For the text-containing cell, return its midpoint in (X, Y) coordinate format. 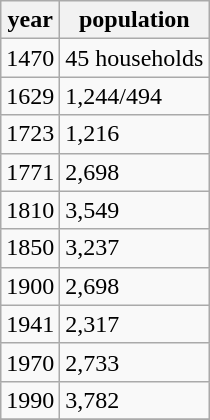
year (30, 20)
1629 (30, 96)
3,782 (134, 400)
1941 (30, 324)
1990 (30, 400)
2,317 (134, 324)
1810 (30, 210)
3,549 (134, 210)
1,216 (134, 134)
1723 (30, 134)
1850 (30, 248)
population (134, 20)
1771 (30, 172)
1,244/494 (134, 96)
45 households (134, 58)
1470 (30, 58)
3,237 (134, 248)
2,733 (134, 362)
1900 (30, 286)
1970 (30, 362)
